Search for the cell housing the specified text and yield its (x, y) center coordinate. 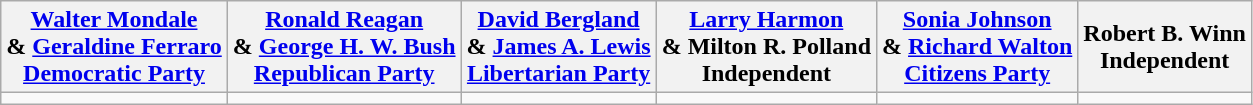
David Bergland & James A. LewisLibertarian Party (558, 47)
Larry Harmon & Milton R. PollandIndependent (766, 47)
Walter Mondale & Geraldine FerraroDemocratic Party (114, 47)
Sonia Johnson & Richard WaltonCitizens Party (978, 47)
Robert B. WinnIndependent (1165, 47)
Ronald Reagan & George H. W. BushRepublican Party (344, 47)
